Provide the [X, Y] coordinate of the cell's center where the given text is located.  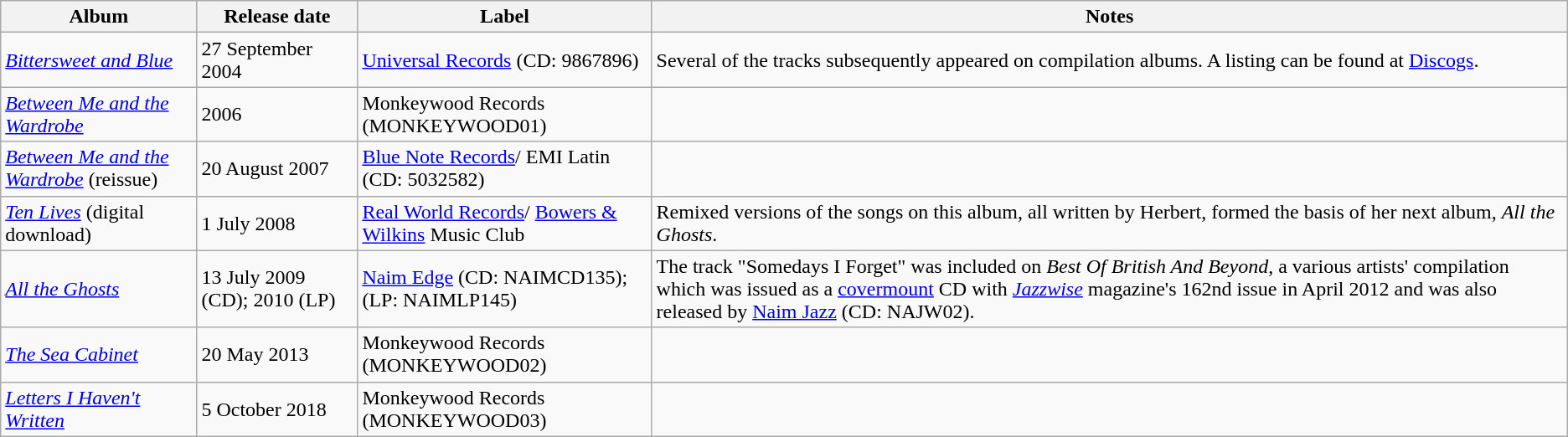
Letters I Haven't Written [99, 409]
Remixed versions of the songs on this album, all written by Herbert, formed the basis of her next album, All the Ghosts. [1109, 223]
Naim Edge (CD: NAIMCD135); (LP: NAIMLP145) [504, 289]
Notes [1109, 17]
Between Me and the Wardrobe [99, 114]
Universal Records (CD: 9867896) [504, 60]
Album [99, 17]
27 September 2004 [277, 60]
Bittersweet and Blue [99, 60]
Blue Note Records/ EMI Latin (CD: 5032582) [504, 169]
Monkeywood Records (MONKEYWOOD02) [504, 355]
20 May 2013 [277, 355]
The Sea Cabinet [99, 355]
Between Me and the Wardrobe (reissue) [99, 169]
Label [504, 17]
13 July 2009 (CD); 2010 (LP) [277, 289]
Several of the tracks subsequently appeared on compilation albums. A listing can be found at Discogs. [1109, 60]
Release date [277, 17]
5 October 2018 [277, 409]
Real World Records/ Bowers & Wilkins Music Club [504, 223]
Ten Lives (digital download) [99, 223]
20 August 2007 [277, 169]
Monkeywood Records (MONKEYWOOD03) [504, 409]
All the Ghosts [99, 289]
Monkeywood Records (MONKEYWOOD01) [504, 114]
1 July 2008 [277, 223]
2006 [277, 114]
